Scan for the cell matching the given text and deliver its [X, Y] coordinate at center. 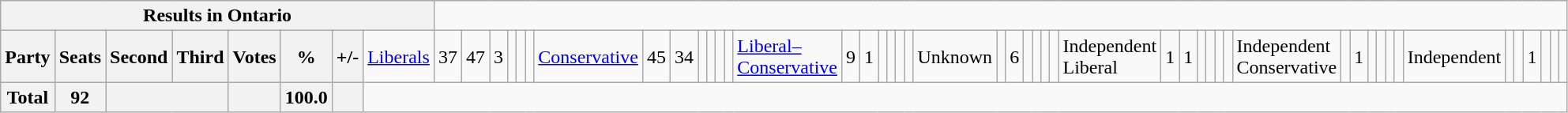
Total [28, 97]
Party [28, 57]
Liberals [399, 57]
45 [656, 57]
Conservative [588, 57]
% [306, 57]
Second [139, 57]
100.0 [306, 97]
Unknown [955, 57]
Results in Ontario [218, 16]
Independent Liberal [1110, 57]
Seats [80, 57]
47 [476, 57]
Third [201, 57]
9 [852, 57]
34 [684, 57]
6 [1014, 57]
+/- [348, 57]
Independent Conservative [1287, 57]
Votes [254, 57]
3 [499, 57]
Independent [1454, 57]
37 [447, 57]
Liberal–Conservative [788, 57]
92 [80, 97]
